For the text-containing cell, return its midpoint in (X, Y) coordinate format. 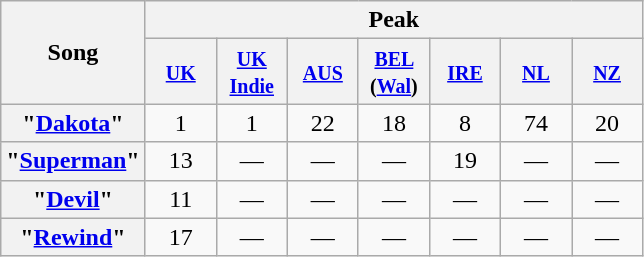
Peak (394, 20)
22 (322, 123)
NZ (608, 72)
IRE (464, 72)
"Superman" (73, 161)
19 (464, 161)
8 (464, 123)
Song (73, 52)
BEL (Wal) (394, 72)
"Rewind" (73, 237)
"Dakota" (73, 123)
"Devil" (73, 199)
74 (536, 123)
11 (180, 199)
UK Indie (252, 72)
18 (394, 123)
20 (608, 123)
NL (536, 72)
AUS (322, 72)
UK (180, 72)
17 (180, 237)
13 (180, 161)
